Return the (X, Y) coordinate for the center point of the cell that contains the specified text.  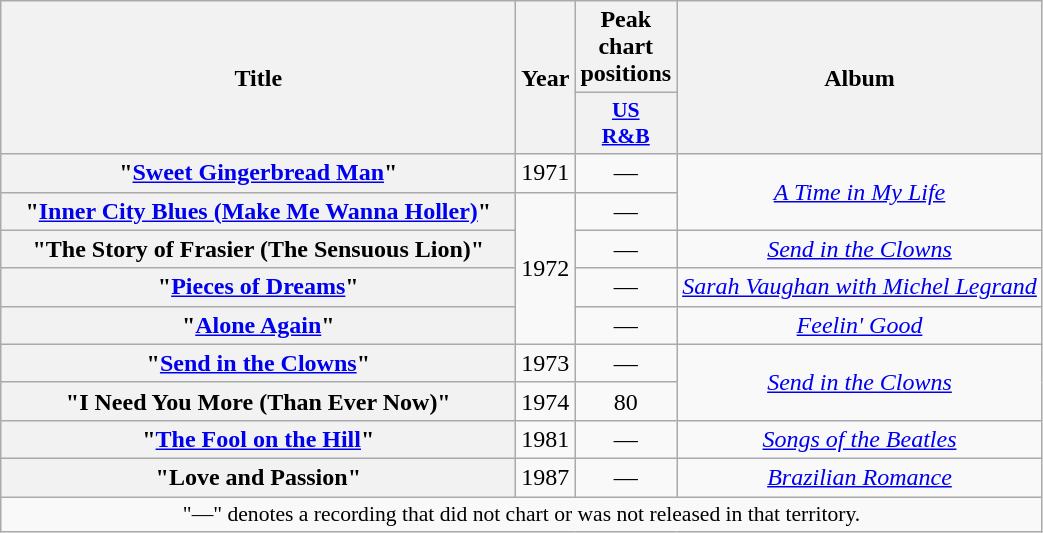
Feelin' Good (860, 325)
1971 (546, 173)
Brazilian Romance (860, 477)
"The Fool on the Hill" (258, 439)
Peak chart positions (626, 47)
1974 (546, 401)
Year (546, 78)
"Love and Passion" (258, 477)
Songs of the Beatles (860, 439)
USR&B (626, 124)
Title (258, 78)
"—" denotes a recording that did not chart or was not released in that territory. (522, 514)
Album (860, 78)
1973 (546, 363)
80 (626, 401)
"The Story of Frasier (The Sensuous Lion)" (258, 249)
Sarah Vaughan with Michel Legrand (860, 287)
A Time in My Life (860, 192)
"Send in the Clowns" (258, 363)
1972 (546, 268)
1987 (546, 477)
"Inner City Blues (Make Me Wanna Holler)" (258, 211)
"Sweet Gingerbread Man" (258, 173)
1981 (546, 439)
"Alone Again" (258, 325)
"Pieces of Dreams" (258, 287)
"I Need You More (Than Ever Now)" (258, 401)
